Find where the given text appears and provide that cell's center as [X, Y] coordinate. 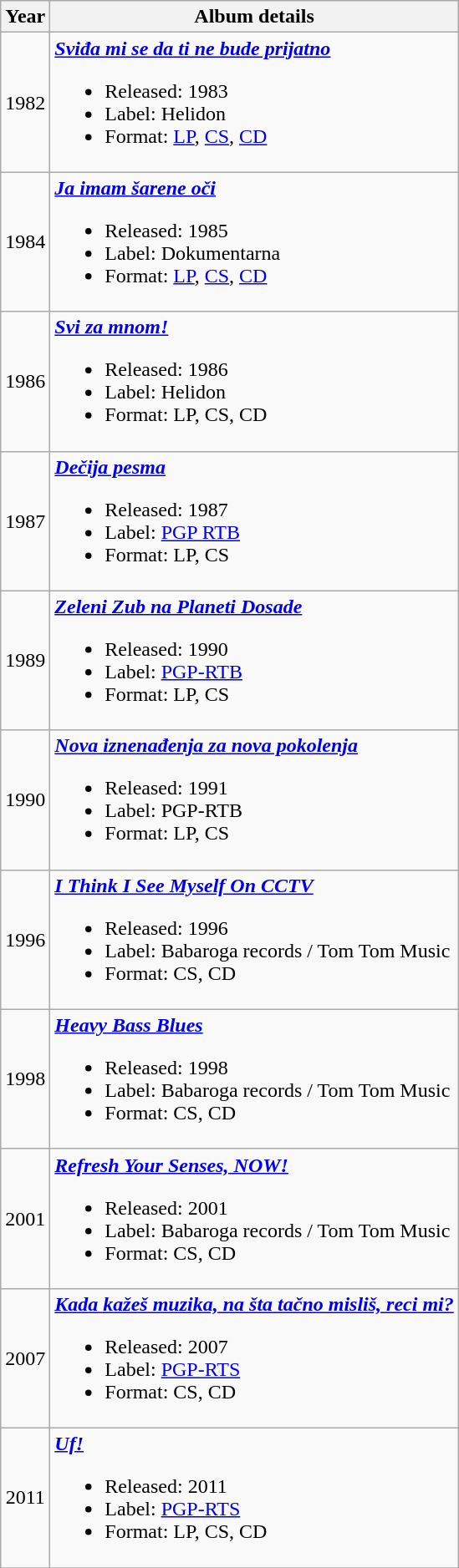
I Think I See Myself On CCTVReleased: 1996Label: Babaroga records / Tom Tom MusicFormat: CS, CD [254, 939]
Year [25, 17]
Heavy Bass BluesReleased: 1998Label: Babaroga records / Tom Tom MusicFormat: CS, CD [254, 1079]
1998 [25, 1079]
Sviđa mi se da ti ne bude prijatnoReleased: 1983Label: HelidonFormat: LP, CS, CD [254, 102]
Album details [254, 17]
2001 [25, 1218]
2007 [25, 1358]
1984 [25, 242]
1987 [25, 521]
Nova iznenađenja za nova pokolenjaReleased: 1991Label: PGP-RTBFormat: LP, CS [254, 800]
Svi za mnom!Released: 1986Label: HelidonFormat: LP, CS, CD [254, 381]
Refresh Your Senses, NOW!Released: 2001Label: Babaroga records / Tom Tom MusicFormat: CS, CD [254, 1218]
Uf!Released: 2011Label: PGP-RTSFormat: LP, CS, CD [254, 1497]
1989 [25, 660]
2011 [25, 1497]
Dečija pesmaReleased: 1987Label: PGP RTBFormat: LP, CS [254, 521]
Zeleni Zub na Planeti DosadeReleased: 1990Label: PGP-RTBFormat: LP, CS [254, 660]
1986 [25, 381]
Ja imam šarene očiReleased: 1985Label: DokumentarnaFormat: LP, CS, CD [254, 242]
1990 [25, 800]
1996 [25, 939]
1982 [25, 102]
Kada kažeš muzika, na šta tačno misliš, reci mi?Released: 2007Label: PGP-RTSFormat: CS, CD [254, 1358]
